Return the [x, y] coordinate for the center point of the cell that contains the specified text.  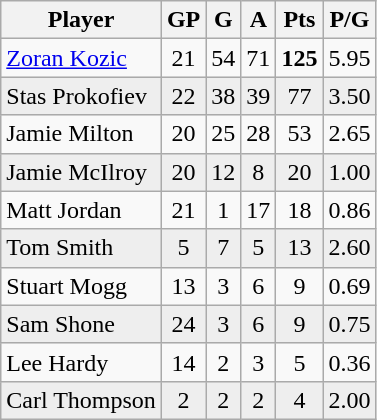
17 [258, 210]
28 [258, 134]
2.60 [350, 248]
25 [224, 134]
8 [258, 172]
7 [224, 248]
77 [300, 96]
1.00 [350, 172]
39 [258, 96]
22 [183, 96]
A [258, 20]
Tom Smith [82, 248]
0.69 [350, 286]
0.75 [350, 324]
Zoran Kozic [82, 58]
Carl Thompson [82, 400]
1 [224, 210]
P/G [350, 20]
71 [258, 58]
24 [183, 324]
Matt Jordan [82, 210]
0.86 [350, 210]
14 [183, 362]
4 [300, 400]
125 [300, 58]
Stuart Mogg [82, 286]
Lee Hardy [82, 362]
Sam Shone [82, 324]
2.00 [350, 400]
G [224, 20]
12 [224, 172]
2.65 [350, 134]
54 [224, 58]
18 [300, 210]
GP [183, 20]
Pts [300, 20]
5.95 [350, 58]
Jamie McIlroy [82, 172]
38 [224, 96]
Player [82, 20]
Jamie Milton [82, 134]
3.50 [350, 96]
Stas Prokofiev [82, 96]
0.36 [350, 362]
53 [300, 134]
